Scan for the cell matching the given text and deliver its (x, y) coordinate at center. 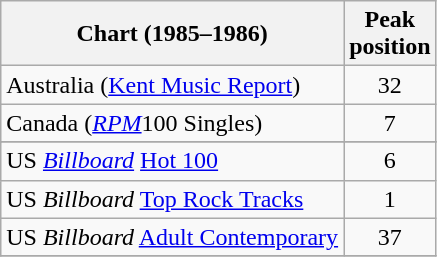
1 (390, 199)
32 (390, 85)
US Billboard Adult Contemporary (172, 237)
Canada (RPM100 Singles) (172, 123)
6 (390, 161)
7 (390, 123)
Chart (1985–1986) (172, 34)
37 (390, 237)
US Billboard Hot 100 (172, 161)
Australia (Kent Music Report) (172, 85)
US Billboard Top Rock Tracks (172, 199)
Peakposition (390, 34)
